Search for the cell housing the specified text and yield its (x, y) center coordinate. 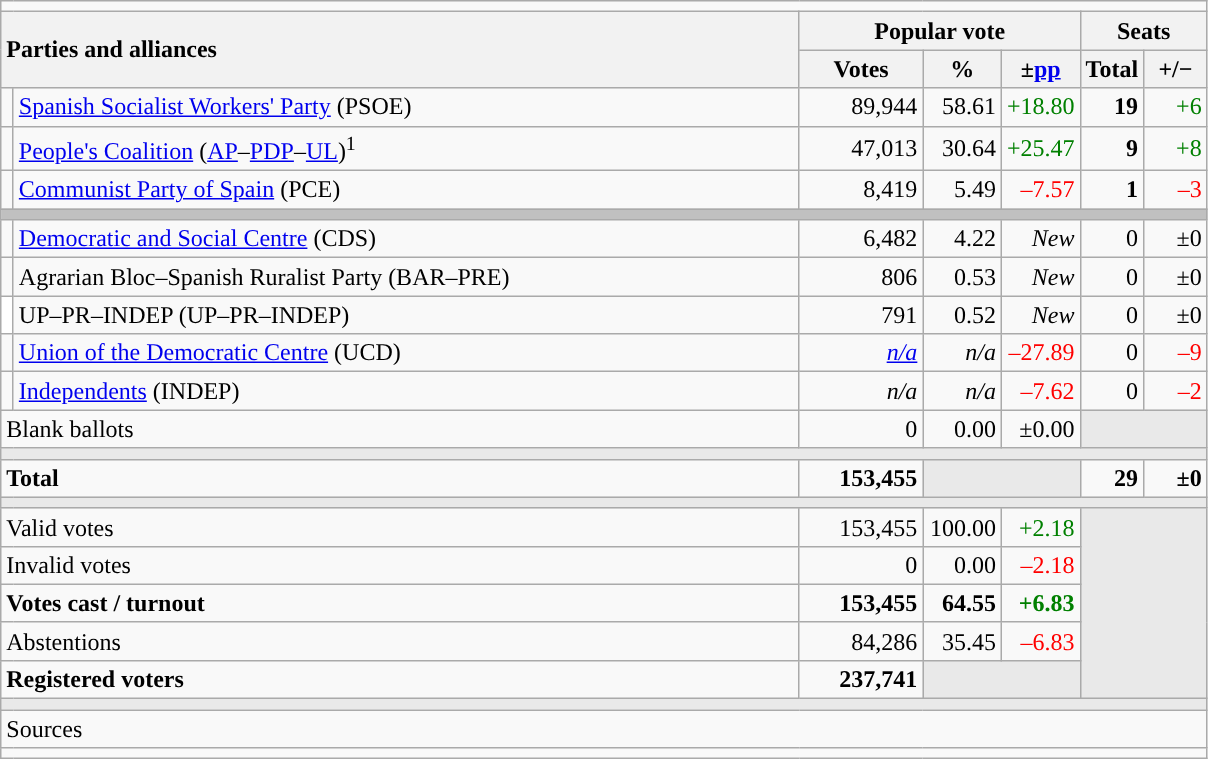
237,741 (861, 679)
Votes cast / turnout (400, 603)
4.22 (962, 239)
30.64 (962, 148)
Union of the Democratic Centre (UCD) (406, 353)
+6.83 (1040, 603)
±0.00 (1040, 429)
Valid votes (400, 527)
–6.83 (1040, 641)
29 (1112, 478)
Sources (604, 729)
5.49 (962, 190)
64.55 (962, 603)
19 (1112, 107)
+18.80 (1040, 107)
–7.57 (1040, 190)
6,482 (861, 239)
Democratic and Social Centre (CDS) (406, 239)
People's Coalition (AP–PDP–UL)1 (406, 148)
84,286 (861, 641)
Invalid votes (400, 565)
58.61 (962, 107)
Independents (INDEP) (406, 391)
Spanish Socialist Workers' Party (PSOE) (406, 107)
Votes (861, 69)
Popular vote (940, 31)
+25.47 (1040, 148)
Blank ballots (400, 429)
–27.89 (1040, 353)
+8 (1176, 148)
0.52 (962, 315)
0.53 (962, 277)
Abstentions (400, 641)
±pp (1040, 69)
47,013 (861, 148)
–2.18 (1040, 565)
Communist Party of Spain (PCE) (406, 190)
Agrarian Bloc–Spanish Ruralist Party (BAR–PRE) (406, 277)
–7.62 (1040, 391)
791 (861, 315)
35.45 (962, 641)
+2.18 (1040, 527)
Parties and alliances (400, 50)
1 (1112, 190)
UP–PR–INDEP (UP–PR–INDEP) (406, 315)
+6 (1176, 107)
8,419 (861, 190)
9 (1112, 148)
89,944 (861, 107)
–3 (1176, 190)
+/− (1176, 69)
Registered voters (400, 679)
100.00 (962, 527)
% (962, 69)
806 (861, 277)
–2 (1176, 391)
Seats (1144, 31)
–9 (1176, 353)
